Search for the cell housing the specified text and yield its (X, Y) center coordinate. 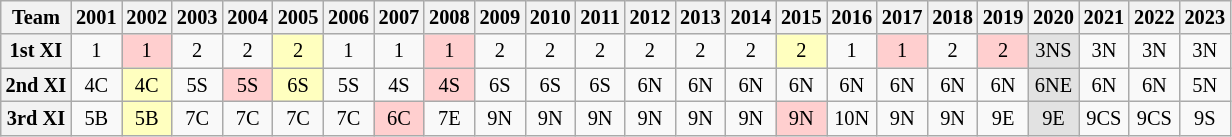
2nd XI (36, 85)
2009 (500, 17)
6C (399, 118)
2010 (550, 17)
2003 (197, 17)
2021 (1104, 17)
2007 (399, 17)
2020 (1053, 17)
2022 (1154, 17)
2001 (96, 17)
2019 (1003, 17)
2015 (801, 17)
6NE (1053, 85)
9S (1205, 118)
2002 (147, 17)
2017 (902, 17)
2013 (700, 17)
10N (851, 118)
2004 (247, 17)
2018 (952, 17)
2008 (449, 17)
7E (449, 118)
2006 (348, 17)
3rd XI (36, 118)
2011 (600, 17)
2014 (751, 17)
5N (1205, 85)
2005 (298, 17)
3NS (1053, 51)
2012 (650, 17)
1st XI (36, 51)
2016 (851, 17)
2023 (1205, 17)
Team (36, 17)
